Search for the cell housing the specified text and yield its [X, Y] center coordinate. 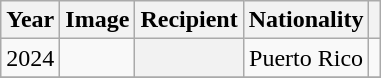
Recipient [189, 20]
Year [30, 20]
Puerto Rico [306, 58]
Nationality [306, 20]
2024 [30, 58]
Image [98, 20]
